Determine the (x, y) coordinate at the center of the cell enclosing the given text.  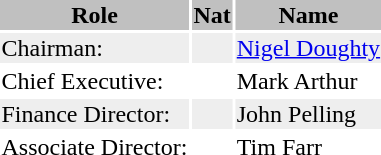
Chairman: (94, 48)
Chief Executive: (94, 81)
Name (308, 15)
Role (94, 15)
Finance Director: (94, 114)
Nigel Doughty (308, 48)
John Pelling (308, 114)
Mark Arthur (308, 81)
Nat (212, 15)
